Capture the cell that displays the provided text and extract its (x, y) central coordinate. 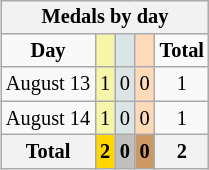
Day (48, 51)
Medals by day (105, 17)
August 13 (48, 84)
August 14 (48, 118)
